Extract the (x, y) coordinate from the center of the cell holding the provided text.  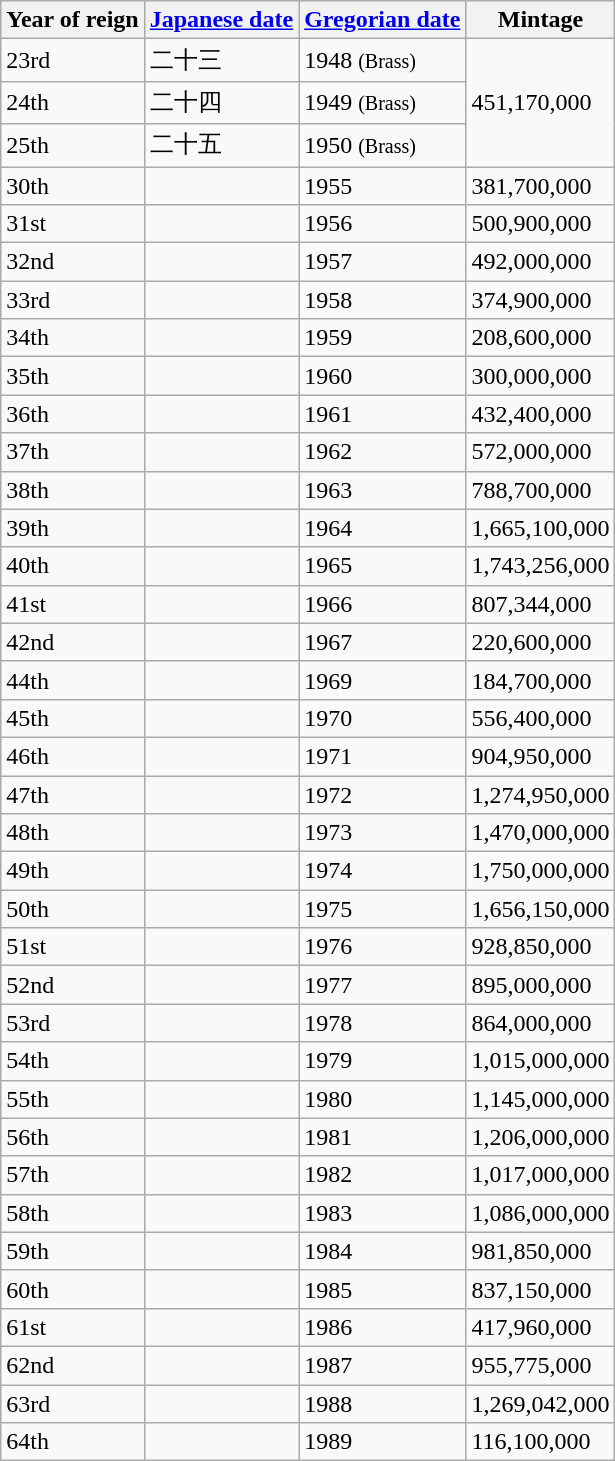
1,743,256,000 (540, 566)
981,850,000 (540, 1251)
1958 (382, 300)
220,600,000 (540, 642)
25th (72, 146)
1,750,000,000 (540, 871)
1,086,000,000 (540, 1213)
Gregorian date (382, 20)
417,960,000 (540, 1327)
807,344,000 (540, 604)
1,665,100,000 (540, 528)
34th (72, 338)
1960 (382, 376)
208,600,000 (540, 338)
904,950,000 (540, 756)
Year of reign (72, 20)
Japanese date (221, 20)
955,775,000 (540, 1365)
300,000,000 (540, 376)
52nd (72, 985)
二十五 (221, 146)
1949 (Brass) (382, 102)
32nd (72, 262)
1,017,000,000 (540, 1175)
63rd (72, 1403)
38th (72, 490)
556,400,000 (540, 718)
55th (72, 1099)
1984 (382, 1251)
61st (72, 1327)
1977 (382, 985)
47th (72, 795)
49th (72, 871)
39th (72, 528)
1956 (382, 224)
36th (72, 414)
864,000,000 (540, 1023)
1975 (382, 909)
895,000,000 (540, 985)
42nd (72, 642)
23rd (72, 60)
1985 (382, 1289)
837,150,000 (540, 1289)
1,206,000,000 (540, 1137)
1,015,000,000 (540, 1061)
1983 (382, 1213)
54th (72, 1061)
58th (72, 1213)
1979 (382, 1061)
48th (72, 833)
35th (72, 376)
1976 (382, 947)
1963 (382, 490)
45th (72, 718)
1989 (382, 1442)
1986 (382, 1327)
928,850,000 (540, 947)
1967 (382, 642)
1972 (382, 795)
40th (72, 566)
1981 (382, 1137)
60th (72, 1289)
59th (72, 1251)
1,269,042,000 (540, 1403)
1950 (Brass) (382, 146)
572,000,000 (540, 452)
1,656,150,000 (540, 909)
64th (72, 1442)
1973 (382, 833)
1971 (382, 756)
381,700,000 (540, 185)
1,145,000,000 (540, 1099)
1969 (382, 680)
1980 (382, 1099)
二十四 (221, 102)
二十三 (221, 60)
1948 (Brass) (382, 60)
24th (72, 102)
1987 (382, 1365)
1965 (382, 566)
374,900,000 (540, 300)
1955 (382, 185)
116,100,000 (540, 1442)
46th (72, 756)
1,274,950,000 (540, 795)
Mintage (540, 20)
33rd (72, 300)
1978 (382, 1023)
1966 (382, 604)
1982 (382, 1175)
1970 (382, 718)
1988 (382, 1403)
788,700,000 (540, 490)
451,170,000 (540, 103)
500,900,000 (540, 224)
1,470,000,000 (540, 833)
432,400,000 (540, 414)
30th (72, 185)
53rd (72, 1023)
37th (72, 452)
31st (72, 224)
184,700,000 (540, 680)
50th (72, 909)
44th (72, 680)
1961 (382, 414)
57th (72, 1175)
1957 (382, 262)
1962 (382, 452)
51st (72, 947)
56th (72, 1137)
492,000,000 (540, 262)
41st (72, 604)
1974 (382, 871)
62nd (72, 1365)
1959 (382, 338)
1964 (382, 528)
